Return [X, Y] of the center of cell containing provided text 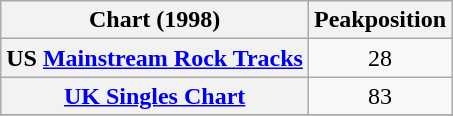
28 [380, 58]
Chart (1998) [155, 20]
UK Singles Chart [155, 96]
Peakposition [380, 20]
US Mainstream Rock Tracks [155, 58]
83 [380, 96]
